For the text-containing cell, return its midpoint in [x, y] coordinate format. 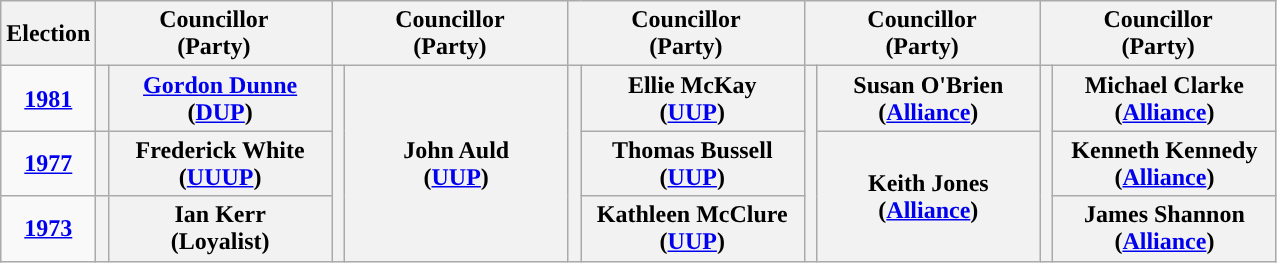
Kenneth Kennedy (Alliance) [1165, 164]
Ellie McKay (UUP) [692, 98]
Keith Jones (Alliance) [929, 196]
Thomas Bussell (UUP) [692, 164]
Susan O'Brien (Alliance) [929, 98]
Ian Kerr (Loyalist) [220, 228]
John Auld (UUP) [456, 164]
1977 [48, 164]
1973 [48, 228]
Frederick White (UUUP) [220, 164]
James Shannon (Alliance) [1165, 228]
Kathleen McClure (UUP) [692, 228]
Gordon Dunne (DUP) [220, 98]
1981 [48, 98]
Michael Clarke (Alliance) [1165, 98]
Election [48, 34]
